Pinpoint the cell where the given text exists, returning its [x, y] midpoint coordinate. 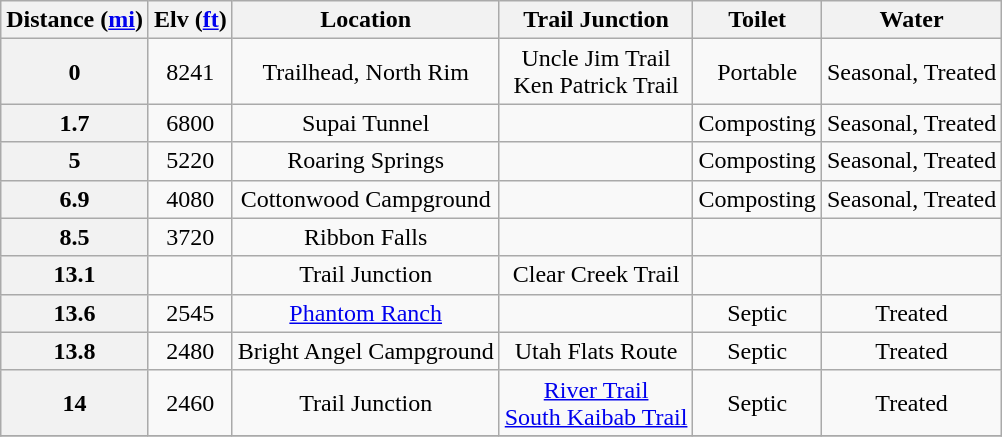
River TrailSouth Kaibab Trail [596, 402]
2460 [190, 402]
Clear Creek Trail [596, 275]
1.7 [75, 123]
Water [911, 20]
8241 [190, 72]
Ribbon Falls [366, 237]
Uncle Jim TrailKen Patrick Trail [596, 72]
5220 [190, 161]
13.6 [75, 313]
Roaring Springs [366, 161]
Portable [757, 72]
Cottonwood Campground [366, 199]
Distance (mi) [75, 20]
2480 [190, 351]
8.5 [75, 237]
13.8 [75, 351]
Bright Angel Campground [366, 351]
Elv (ft) [190, 20]
Utah Flats Route [596, 351]
4080 [190, 199]
Supai Tunnel [366, 123]
6800 [190, 123]
6.9 [75, 199]
0 [75, 72]
5 [75, 161]
13.1 [75, 275]
Phantom Ranch [366, 313]
Trailhead, North Rim [366, 72]
2545 [190, 313]
Toilet [757, 20]
Location [366, 20]
14 [75, 402]
3720 [190, 237]
